From the cell containing the given text, extract its center point as (X, Y) coordinate. 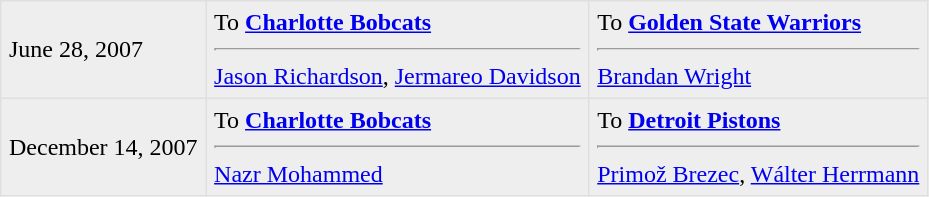
December 14, 2007 (104, 147)
June 28, 2007 (104, 50)
To Charlotte Bobcats Nazr Mohammed (398, 147)
To Golden State Warriors Brandan Wright (758, 50)
To Charlotte Bobcats Jason Richardson, Jermareo Davidson (398, 50)
To Detroit Pistons Primož Brezec, Wálter Herrmann (758, 147)
